Return [x, y] of the center of cell containing provided text 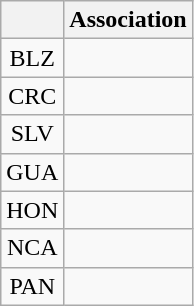
PAN [32, 286]
Association [128, 20]
CRC [32, 96]
BLZ [32, 58]
GUA [32, 172]
SLV [32, 134]
HON [32, 210]
NCA [32, 248]
